Output the [x, y] coordinate of the center of the cell containing the given text.  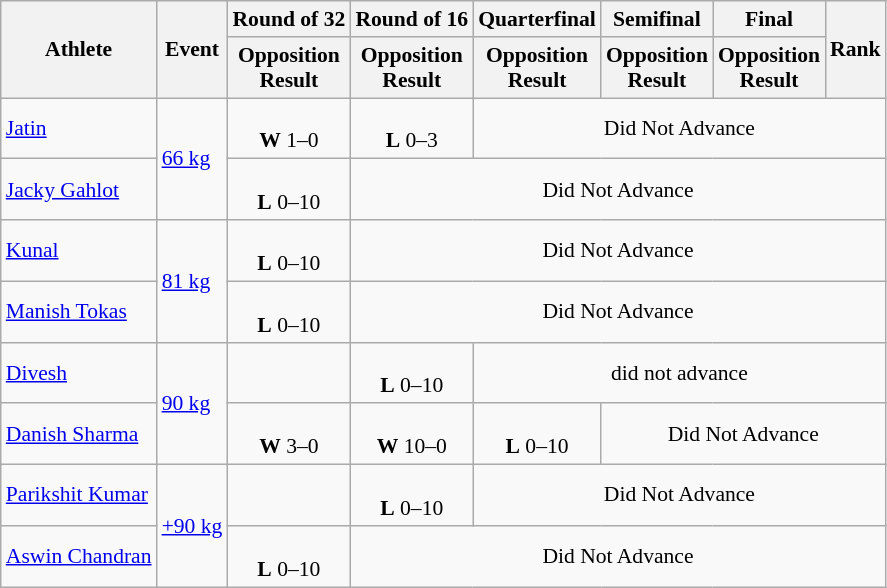
Kunal [79, 250]
W 3–0 [288, 434]
W 10–0 [412, 434]
Divesh [79, 372]
Athlete [79, 50]
L 0–3 [412, 128]
66 kg [192, 159]
81 kg [192, 281]
+90 kg [192, 526]
Manish Tokas [79, 312]
Event [192, 50]
Parikshit Kumar [79, 496]
Final [769, 19]
W 1–0 [288, 128]
Jacky Gahlot [79, 190]
Danish Sharma [79, 434]
Aswin Chandran [79, 556]
Round of 32 [288, 19]
Jatin [79, 128]
90 kg [192, 403]
Round of 16 [412, 19]
Quarterfinal [537, 19]
Rank [856, 50]
did not advance [679, 372]
Semifinal [657, 19]
